For the text-containing cell, return its midpoint in (x, y) coordinate format. 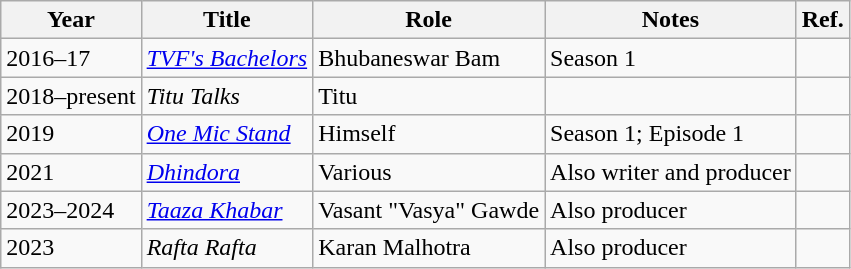
Dhindora (227, 172)
One Mic Stand (227, 134)
Season 1; Episode 1 (671, 134)
Vasant "Vasya" Gawde (429, 210)
2021 (71, 172)
Year (71, 20)
Bhubaneswar Bam (429, 58)
2019 (71, 134)
Notes (671, 20)
Ref. (822, 20)
Various (429, 172)
Titu Talks (227, 96)
2016–17 (71, 58)
Also writer and producer (671, 172)
Titu (429, 96)
Himself (429, 134)
2023–2024 (71, 210)
Karan Malhotra (429, 248)
TVF's Bachelors (227, 58)
Role (429, 20)
2023 (71, 248)
2018–present (71, 96)
Title (227, 20)
Rafta Rafta (227, 248)
Taaza Khabar (227, 210)
Season 1 (671, 58)
